Find where the given text appears and provide that cell's center as (X, Y) coordinate. 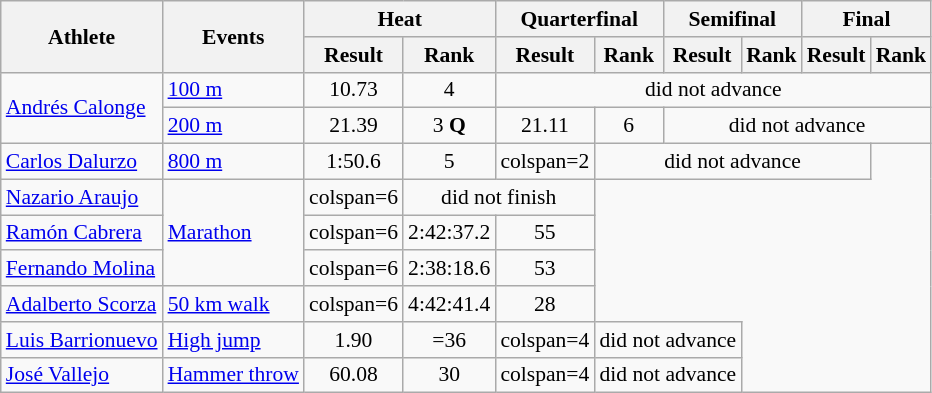
Semifinal (732, 19)
100 m (234, 90)
4 (449, 90)
=36 (449, 340)
Final (866, 19)
60.08 (354, 375)
200 m (234, 126)
Luis Barrionuevo (82, 340)
2:38:18.6 (449, 269)
53 (544, 269)
1:50.6 (354, 162)
50 km walk (234, 304)
Marathon (234, 232)
José Vallejo (82, 375)
Adalberto Scorza (82, 304)
Events (234, 36)
Andrés Calonge (82, 108)
Heat (400, 19)
colspan=2 (544, 162)
Nazario Araujo (82, 197)
2:42:37.2 (449, 233)
Ramón Cabrera (82, 233)
6 (628, 126)
4:42:41.4 (449, 304)
21.11 (544, 126)
Hammer throw (234, 375)
28 (544, 304)
5 (449, 162)
30 (449, 375)
10.73 (354, 90)
did not finish (498, 197)
21.39 (354, 126)
Fernando Molina (82, 269)
Athlete (82, 36)
Quarterfinal (579, 19)
800 m (234, 162)
3 Q (449, 126)
55 (544, 233)
High jump (234, 340)
1.90 (354, 340)
Carlos Dalurzo (82, 162)
